Output the (X, Y) coordinate of the center of the cell containing the given text.  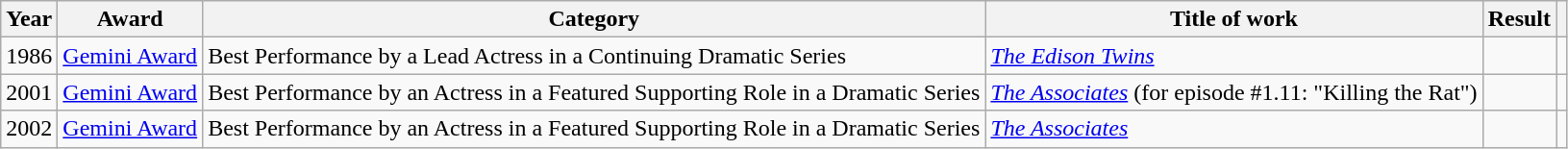
The Associates (for episode #1.11: "Killing the Rat") (1234, 92)
Title of work (1234, 19)
2002 (29, 129)
2001 (29, 92)
The Edison Twins (1234, 56)
Result (1519, 19)
Year (29, 19)
Best Performance by a Lead Actress in a Continuing Dramatic Series (594, 56)
Award (131, 19)
1986 (29, 56)
The Associates (1234, 129)
Category (594, 19)
